Detect which cell encompasses the target text, then output its [X, Y] center coordinate. 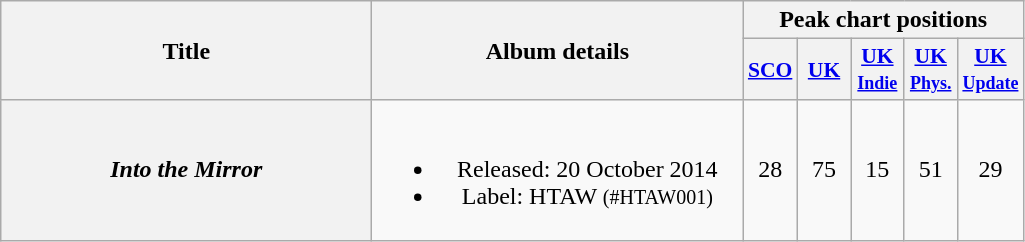
UKIndie [878, 70]
28 [770, 170]
51 [930, 170]
SCO [770, 70]
Into the Mirror [186, 170]
UKPhys. [930, 70]
Peak chart positions [884, 20]
UK [824, 70]
Album details [558, 50]
29 [990, 170]
UKUpdate [990, 70]
75 [824, 170]
Released: 20 October 2014Label: HTAW (#HTAW001) [558, 170]
Title [186, 50]
15 [878, 170]
